Pinpoint the cell where the given text exists, returning its [x, y] midpoint coordinate. 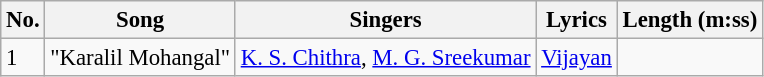
Lyrics [576, 20]
"Karalil Mohangal" [140, 58]
Song [140, 20]
1 [23, 58]
Singers [385, 20]
No. [23, 20]
Length (m:ss) [690, 20]
Vijayan [576, 58]
K. S. Chithra, M. G. Sreekumar [385, 58]
